Identify which cell holds the provided text, then report its (X, Y) central coordinate. 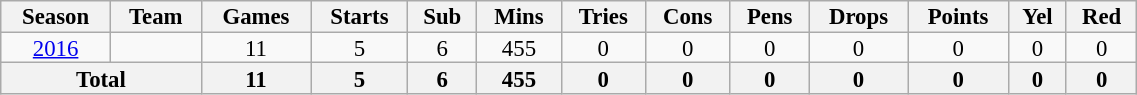
Total (101, 78)
Mins (520, 16)
Team (156, 16)
Cons (688, 16)
Yel (1037, 16)
Starts (360, 16)
Drops (858, 16)
Tries (603, 16)
Red (1101, 16)
Games (256, 16)
Season (56, 16)
Sub (442, 16)
2016 (56, 48)
Points (958, 16)
Pens (770, 16)
